Detect which cell encompasses the target text, then output its (x, y) center coordinate. 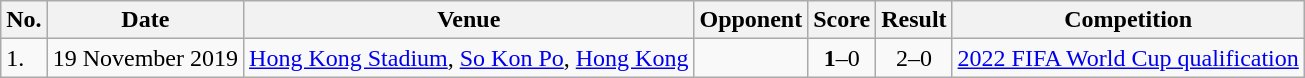
1–0 (842, 58)
19 November 2019 (145, 58)
Result (914, 20)
Venue (469, 20)
Hong Kong Stadium, So Kon Po, Hong Kong (469, 58)
1. (24, 58)
Score (842, 20)
No. (24, 20)
2–0 (914, 58)
Competition (1128, 20)
Date (145, 20)
Opponent (751, 20)
2022 FIFA World Cup qualification (1128, 58)
